Find where the given text appears and provide that cell's center as (X, Y) coordinate. 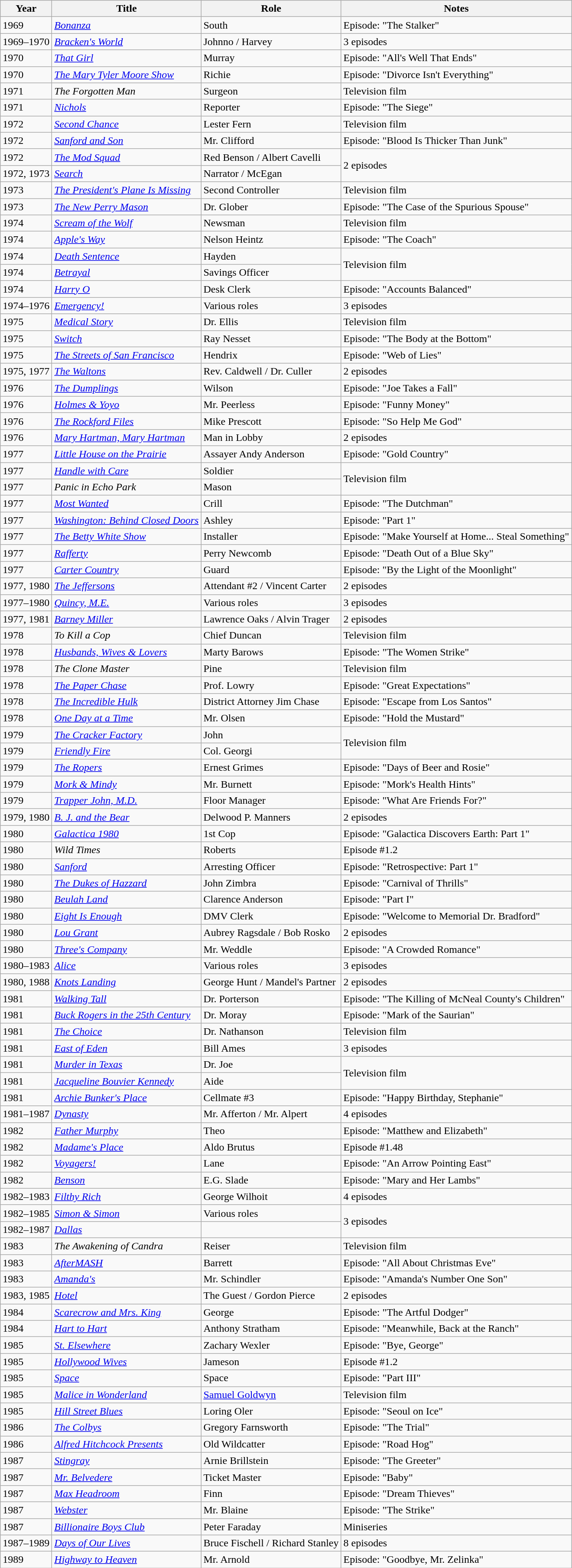
Anthony Stratham (271, 1329)
Col. Georgi (271, 751)
Episode: "Divorce Isn't Everything" (456, 75)
Mary Hartman, Mary Hartman (127, 437)
One Day at a Time (127, 718)
Episode: "Blood Is Thicker Than Junk" (456, 140)
The Choice (127, 1032)
Alice (127, 965)
1982–1987 (26, 1229)
Mr. Blaine (271, 1510)
Panic in Echo Park (127, 487)
Barney Miller (127, 619)
East of Eden (127, 1048)
Days of Our Lives (127, 1543)
1980–1983 (26, 965)
Surgeon (271, 91)
St. Elsewhere (127, 1345)
Death Sentence (127, 256)
Highway to Heaven (127, 1560)
Ernest Grimes (271, 768)
Cellmate #3 (271, 1098)
Episode: "Dream Thieves" (456, 1493)
Voyagers! (127, 1164)
Mike Prescott (271, 421)
Episode: "Baby" (456, 1477)
The Dumplings (127, 388)
Dr. Glober (271, 207)
The Guest / Gordon Pierce (271, 1296)
Episode: "The Strike" (456, 1510)
1969 (26, 25)
Episode: "By the Light of the Moonlight" (456, 570)
George Hunt / Mandel's Partner (271, 982)
Episode: "Mary and Her Lambs" (456, 1180)
Bonanza (127, 25)
The Clone Master (127, 668)
Knots Landing (127, 982)
Dr. Nathanson (271, 1032)
1972, 1973 (26, 173)
Peter Faraday (271, 1526)
Episode: "The Stalker" (456, 25)
Miniseries (456, 1526)
1974–1976 (26, 306)
Hart to Hart (127, 1329)
Theo (271, 1131)
Search (127, 173)
Sanford (127, 867)
Aide (271, 1081)
Title (127, 9)
Episode: "Mork's Health Hints" (456, 784)
Carter Country (127, 570)
Episode: "Mark of the Saurian" (456, 1015)
Trapper John, M.D. (127, 801)
Episode: "Web of Lies" (456, 355)
Mr. Afferton / Mr. Alpert (271, 1114)
Ticket Master (271, 1477)
Episode: "Escape from Los Santos" (456, 701)
Galactica 1980 (127, 834)
The Mary Tyler Moore Show (127, 75)
Episode: "The Women Strike" (456, 652)
Savings Officer (271, 273)
Hayden (271, 256)
South (271, 25)
Episode: "Seoul on Ice" (456, 1411)
Emergency! (127, 306)
Lester Fern (271, 124)
The Ropers (127, 768)
Episode: "Days of Beer and Rosie" (456, 768)
Husbands, Wives & Lovers (127, 652)
Episode: "Happy Birthday, Stephanie" (456, 1098)
Episode: "All About Christmas Eve" (456, 1263)
Washington: Behind Closed Doors (127, 520)
Quincy, M.E. (127, 603)
Mr. Peerless (271, 404)
1977, 1981 (26, 619)
Episode: "The Trial" (456, 1428)
The Dukes of Hazzard (127, 883)
Episode #1.48 (456, 1147)
Scarecrow and Mrs. King (127, 1312)
Lane (271, 1164)
B. J. and the Bear (127, 817)
The Streets of San Francisco (127, 355)
The Mod Squad (127, 157)
Murray (271, 58)
Lawrence Oaks / Alvin Trager (271, 619)
Little House on the Prairie (127, 454)
Roberts (271, 850)
Handle with Care (127, 470)
Hollywood Wives (127, 1362)
The President's Plane Is Missing (127, 190)
Betrayal (127, 273)
George (271, 1312)
Filthy Rich (127, 1196)
Second Controller (271, 190)
Bracken's World (127, 42)
Benson (127, 1180)
Barrett (271, 1263)
Apple's Way (127, 240)
Nichols (127, 108)
Assayer Andy Anderson (271, 454)
The Jeffersons (127, 586)
1982–1985 (26, 1213)
The Rockford Files (127, 421)
The Colbys (127, 1428)
Episode: "Hold the Mustard" (456, 718)
Samuel Goldwyn (271, 1395)
Narrator / McEgan (271, 173)
Episode: "The Case of the Spurious Spouse" (456, 207)
The Cracker Factory (127, 735)
Ray Nesset (271, 339)
Episode: "An Arrow Pointing East" (456, 1164)
Wild Times (127, 850)
Dynasty (127, 1114)
Webster (127, 1510)
AfterMASH (127, 1263)
Medical Story (127, 322)
Mr. Belvedere (127, 1477)
Episode: "A Crowded Romance" (456, 949)
Episode: "Retrospective: Part 1" (456, 867)
Episode: "The Greeter" (456, 1460)
The Incredible Hulk (127, 701)
The Forgotten Man (127, 91)
Zachary Wexler (271, 1345)
That Girl (127, 58)
Episode: "The Coach" (456, 240)
Episode: "Joe Takes a Fall" (456, 388)
Episode: "Gold Country" (456, 454)
Old Wildcatter (271, 1444)
Hill Street Blues (127, 1411)
Dr. Ellis (271, 322)
Episode: "Bye, George" (456, 1345)
The Betty White Show (127, 537)
The Waltons (127, 372)
1981–1987 (26, 1114)
Amanda's (127, 1279)
Dr. Joe (271, 1065)
Madame's Place (127, 1147)
Episode: "The Artful Dodger" (456, 1312)
Simon & Simon (127, 1213)
Ashley (271, 520)
Episode: "Road Hog" (456, 1444)
Scream of the Wolf (127, 223)
Attendant #2 / Vincent Carter (271, 586)
Second Chance (127, 124)
Episode: "Part 1" (456, 520)
Holmes & Yoyo (127, 404)
Reporter (271, 108)
Floor Manager (271, 801)
Mr. Arnold (271, 1560)
The Awakening of Candra (127, 1246)
Alfred Hitchcock Presents (127, 1444)
To Kill a Cop (127, 636)
1969–1970 (26, 42)
Mr. Weddle (271, 949)
1975, 1977 (26, 372)
Guard (271, 570)
Episode: "Great Expectations" (456, 685)
Pine (271, 668)
Episode: "Welcome to Memorial Dr. Bradford" (456, 916)
1983, 1985 (26, 1296)
Eight Is Enough (127, 916)
Aubrey Ragsdale / Bob Rosko (271, 932)
Archie Bunker's Place (127, 1098)
Episode: "Carnival of Thrills" (456, 883)
Johnno / Harvey (271, 42)
1980, 1988 (26, 982)
The Paper Chase (127, 685)
Episode: "Part I" (456, 900)
Episode: "Amanda's Number One Son" (456, 1279)
Richie (271, 75)
Lou Grant (127, 932)
Bill Ames (271, 1048)
Gregory Farnsworth (271, 1428)
Harry O (127, 289)
Mr. Olsen (271, 718)
Max Headroom (127, 1493)
Perry Newcomb (271, 553)
Episode: "Make Yourself at Home... Steal Something" (456, 537)
Episode: "Galactica Discovers Earth: Part 1" (456, 834)
Delwood P. Manners (271, 817)
John (271, 735)
1977, 1980 (26, 586)
Episode: "Goodbye, Mr. Zelinka" (456, 1560)
Episode: "Meanwhile, Back at the Ranch" (456, 1329)
Mork & Mindy (127, 784)
Episode: "The Body at the Bottom" (456, 339)
Episode: "What Are Friends For?" (456, 801)
Dr. Porterson (271, 998)
Rafferty (127, 553)
Mr. Schindler (271, 1279)
Hendrix (271, 355)
Episode: "The Dutchman" (456, 504)
Bruce Fischell / Richard Stanley (271, 1543)
Loring Oler (271, 1411)
Three's Company (127, 949)
Mason (271, 487)
Rev. Caldwell / Dr. Culler (271, 372)
Installer (271, 537)
Episode: "Matthew and Elizabeth" (456, 1131)
Episode: "The Siege" (456, 108)
Jacqueline Bouvier Kennedy (127, 1081)
Father Murphy (127, 1131)
Desk Clerk (271, 289)
Arnie Brillstein (271, 1460)
1977–1980 (26, 603)
The New Perry Mason (127, 207)
1989 (26, 1560)
Soldier (271, 470)
Clarence Anderson (271, 900)
Most Wanted (127, 504)
Year (26, 9)
Walking Tall (127, 998)
Episode: "Accounts Balanced" (456, 289)
Arresting Officer (271, 867)
Newsman (271, 223)
Finn (271, 1493)
George Wilhoit (271, 1196)
Mr. Clifford (271, 140)
District Attorney Jim Chase (271, 701)
1982–1983 (26, 1196)
Nelson Heintz (271, 240)
Chief Duncan (271, 636)
Mr. Burnett (271, 784)
1979, 1980 (26, 817)
Notes (456, 9)
DMV Clerk (271, 916)
1987–1989 (26, 1543)
Stingray (127, 1460)
Man in Lobby (271, 437)
Dr. Moray (271, 1015)
Dallas (127, 1229)
Billionaire Boys Club (127, 1526)
Reiser (271, 1246)
John Zimbra (271, 883)
Switch (127, 339)
Prof. Lowry (271, 685)
8 episodes (456, 1543)
Episode: "Part III" (456, 1378)
1st Cop (271, 834)
Crill (271, 504)
Episode: "The Killing of McNeal County's Children" (456, 998)
E.G. Slade (271, 1180)
Episode: "Death Out of a Blue Sky" (456, 553)
Friendly Fire (127, 751)
Aldo Brutus (271, 1147)
Red Benson / Albert Cavelli (271, 157)
Role (271, 9)
Murder in Texas (127, 1065)
Episode: "Funny Money" (456, 404)
Beulah Land (127, 900)
Episode: "All's Well That Ends" (456, 58)
Sanford and Son (127, 140)
Jameson (271, 1362)
Hotel (127, 1296)
Malice in Wonderland (127, 1395)
Episode: "So Help Me God" (456, 421)
Wilson (271, 388)
Buck Rogers in the 25th Century (127, 1015)
Marty Barows (271, 652)
